Search for the cell housing the specified text and yield its [x, y] center coordinate. 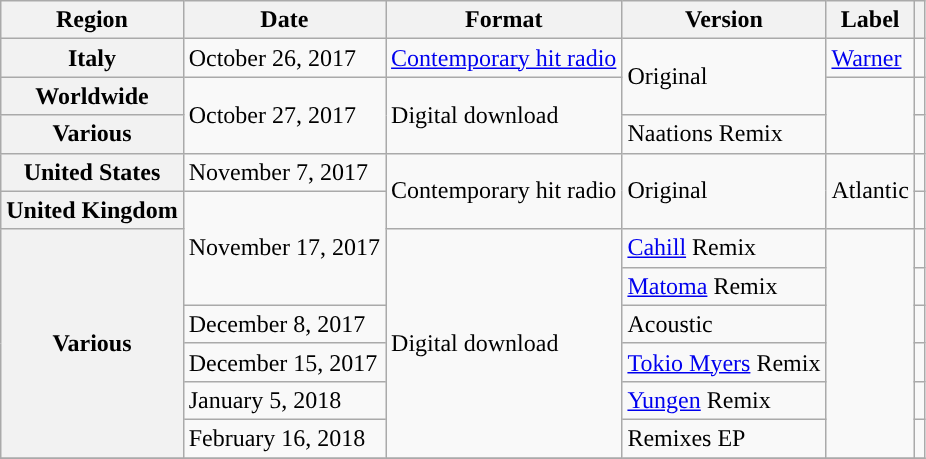
Acoustic [724, 324]
Matoma Remix [724, 286]
Format [504, 20]
October 27, 2017 [284, 115]
December 8, 2017 [284, 324]
United Kingdom [92, 210]
February 16, 2018 [284, 438]
United States [92, 172]
November 17, 2017 [284, 248]
Date [284, 20]
Warner [870, 58]
Worldwide [92, 96]
Cahill Remix [724, 248]
Region [92, 20]
Naations Remix [724, 134]
January 5, 2018 [284, 400]
November 7, 2017 [284, 172]
Remixes EP [724, 438]
December 15, 2017 [284, 362]
Italy [92, 58]
Tokio Myers Remix [724, 362]
October 26, 2017 [284, 58]
Version [724, 20]
Yungen Remix [724, 400]
Atlantic [870, 191]
Label [870, 20]
